Return the [x, y] coordinate for the center point of the cell that contains the specified text.  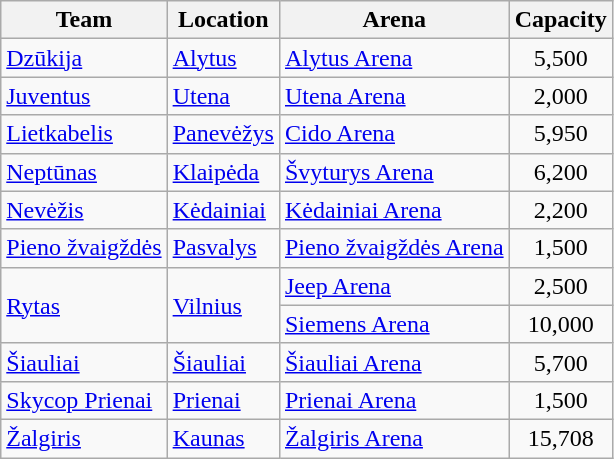
2,200 [560, 210]
Rytas [84, 305]
Šiauliai Arena [394, 362]
5,500 [560, 58]
Alytus Arena [394, 58]
Neptūnas [84, 172]
15,708 [560, 438]
10,000 [560, 324]
Jeep Arena [394, 286]
Utena Arena [394, 96]
Prienai Arena [394, 400]
Cido Arena [394, 134]
Žalgiris [84, 438]
Panevėžys [223, 134]
Team [84, 20]
2,000 [560, 96]
Alytus [223, 58]
Klaipėda [223, 172]
Skycop Prienai [84, 400]
Dzūkija [84, 58]
Capacity [560, 20]
Utena [223, 96]
6,200 [560, 172]
Nevėžis [84, 210]
Kėdainiai [223, 210]
Pieno žvaigždės Arena [394, 248]
5,950 [560, 134]
5,700 [560, 362]
Arena [394, 20]
Location [223, 20]
Pasvalys [223, 248]
Švyturys Arena [394, 172]
Prienai [223, 400]
Kaunas [223, 438]
Žalgiris Arena [394, 438]
Lietkabelis [84, 134]
2,500 [560, 286]
Vilnius [223, 305]
Siemens Arena [394, 324]
Juventus [84, 96]
Pieno žvaigždės [84, 248]
Kėdainiai Arena [394, 210]
